Return [X, Y] of the center of cell containing provided text 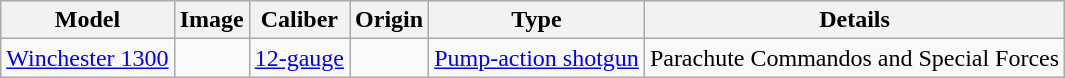
Type [537, 20]
Parachute Commandos and Special Forces [854, 58]
Caliber [299, 20]
Details [854, 20]
Image [212, 20]
Pump-action shotgun [537, 58]
Winchester 1300 [88, 58]
Origin [390, 20]
Model [88, 20]
12-gauge [299, 58]
